Identify which cell holds the provided text, then report its [X, Y] central coordinate. 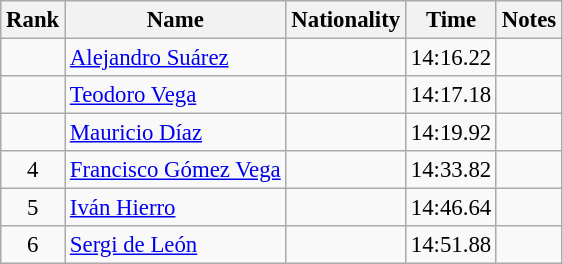
5 [33, 208]
Name [176, 20]
Sergi de León [176, 245]
Nationality [346, 20]
14:19.92 [450, 133]
Alejandro Suárez [176, 58]
4 [33, 170]
14:46.64 [450, 208]
Rank [33, 20]
Mauricio Díaz [176, 133]
Iván Hierro [176, 208]
Notes [528, 20]
14:16.22 [450, 58]
Teodoro Vega [176, 95]
14:17.18 [450, 95]
Time [450, 20]
14:51.88 [450, 245]
Francisco Gómez Vega [176, 170]
6 [33, 245]
14:33.82 [450, 170]
